Identify which cell holds the provided text, then report its [x, y] central coordinate. 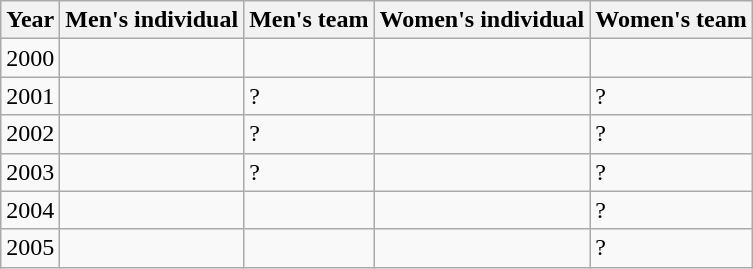
2004 [30, 210]
2003 [30, 172]
Men's individual [152, 20]
Women's team [671, 20]
2000 [30, 58]
2002 [30, 134]
2005 [30, 248]
2001 [30, 96]
Women's individual [482, 20]
Year [30, 20]
Men's team [309, 20]
